Return the [x, y] coordinate for the center point of the cell that contains the specified text.  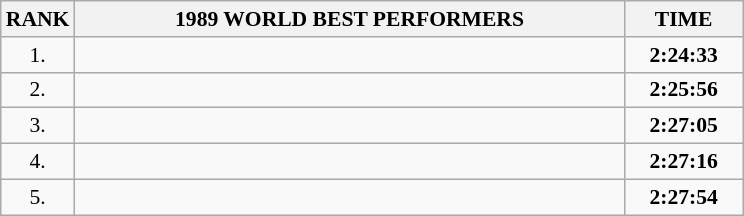
2. [38, 90]
2:27:16 [684, 162]
TIME [684, 19]
3. [38, 126]
1989 WORLD BEST PERFORMERS [349, 19]
2:24:33 [684, 55]
2:27:54 [684, 197]
1. [38, 55]
5. [38, 197]
4. [38, 162]
RANK [38, 19]
2:25:56 [684, 90]
2:27:05 [684, 126]
